Output the [X, Y] coordinate of the center of the cell containing the given text.  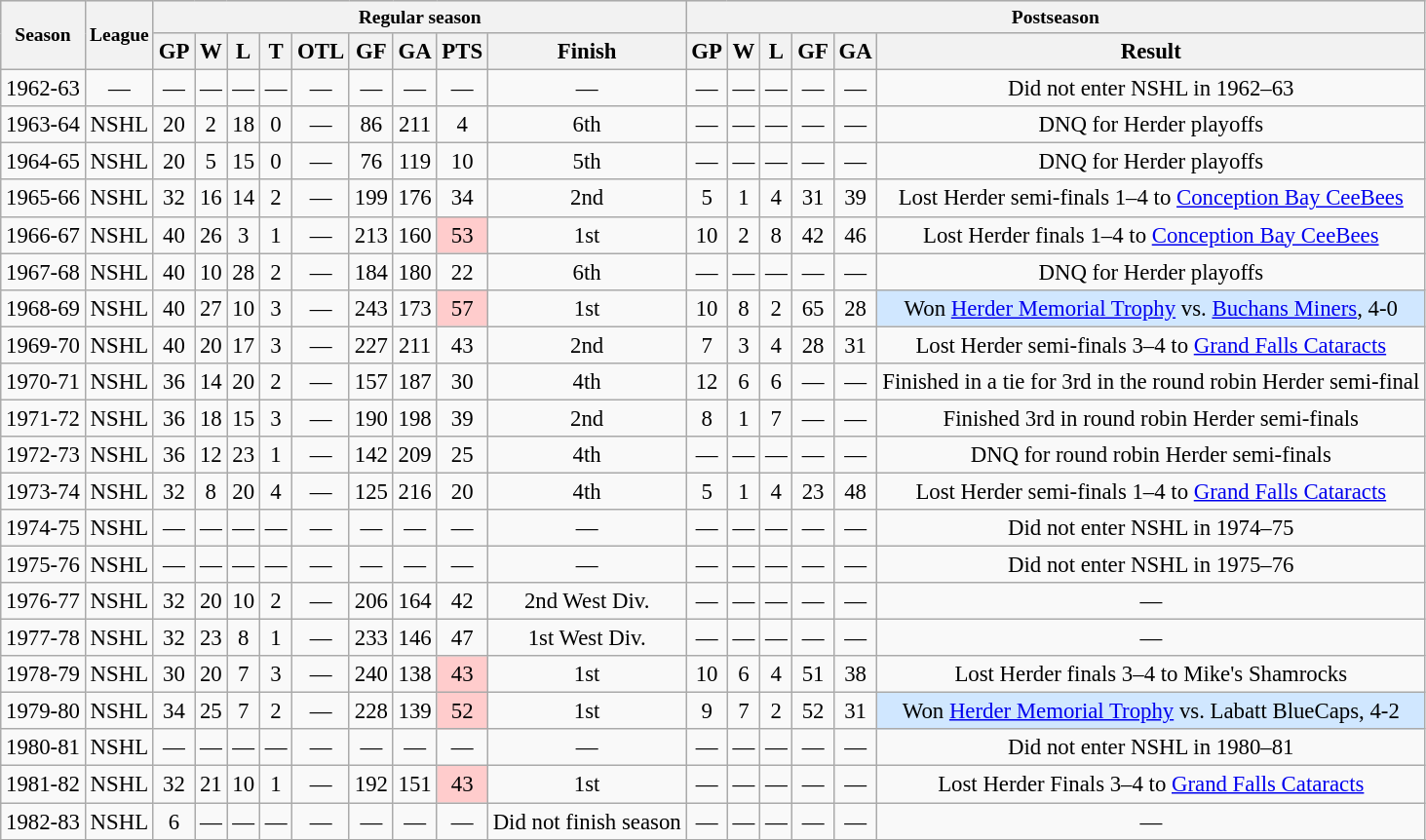
Won Herder Memorial Trophy vs. Buchans Miners, 4-0 [1151, 308]
Lost Herder semi-finals 1–4 to Grand Falls Cataracts [1151, 491]
65 [813, 308]
22 [462, 272]
184 [370, 272]
1965-66 [43, 199]
1979-80 [43, 711]
164 [415, 601]
180 [415, 272]
1st West Div. [587, 638]
League [119, 35]
240 [370, 674]
1976-77 [43, 601]
Lost Herder finals 3–4 to Mike's Shamrocks [1151, 674]
1975-76 [43, 565]
Won Herder Memorial Trophy vs. Labatt BlueCaps, 4-2 [1151, 711]
1970-71 [43, 382]
57 [462, 308]
1968-69 [43, 308]
1974-75 [43, 528]
1980-81 [43, 747]
Did not finish season [587, 821]
138 [415, 674]
160 [415, 235]
86 [370, 125]
16 [211, 199]
2nd West Div. [587, 601]
209 [415, 455]
PTS [462, 52]
142 [370, 455]
Did not enter NSHL in 1975–76 [1151, 565]
1964-65 [43, 162]
228 [370, 711]
119 [415, 162]
Result [1151, 52]
Regular season [419, 18]
Did not enter NSHL in 1980–81 [1151, 747]
176 [415, 199]
1966-67 [43, 235]
Did not enter NSHL in 1974–75 [1151, 528]
47 [462, 638]
1973-74 [43, 491]
17 [244, 345]
48 [856, 491]
51 [813, 674]
198 [415, 418]
T [275, 52]
Lost Herder semi-finals 1–4 to Conception Bay CeeBees [1151, 199]
5th [587, 162]
Did not enter NSHL in 1962–63 [1151, 89]
DNQ for round robin Herder semi-finals [1151, 455]
190 [370, 418]
243 [370, 308]
Season [43, 35]
187 [415, 382]
206 [370, 601]
38 [856, 674]
OTL [322, 52]
233 [370, 638]
173 [415, 308]
1967-68 [43, 272]
1982-83 [43, 821]
146 [415, 638]
1969-70 [43, 345]
Lost Herder semi-finals 3–4 to Grand Falls Cataracts [1151, 345]
27 [211, 308]
Postseason [1056, 18]
213 [370, 235]
1981-82 [43, 784]
1972-73 [43, 455]
53 [462, 235]
76 [370, 162]
26 [211, 235]
227 [370, 345]
21 [211, 784]
Finished 3rd in round robin Herder semi-finals [1151, 418]
9 [707, 711]
46 [856, 235]
1978-79 [43, 674]
139 [415, 711]
199 [370, 199]
1971-72 [43, 418]
151 [415, 784]
125 [370, 491]
192 [370, 784]
157 [370, 382]
Finished in a tie for 3rd in the round robin Herder semi-final [1151, 382]
1963-64 [43, 125]
1977-78 [43, 638]
Lost Herder Finals 3–4 to Grand Falls Cataracts [1151, 784]
216 [415, 491]
Finish [587, 52]
Lost Herder finals 1–4 to Conception Bay CeeBees [1151, 235]
1962-63 [43, 89]
